Determine the [x, y] coordinate at the center of the cell enclosing the given text.  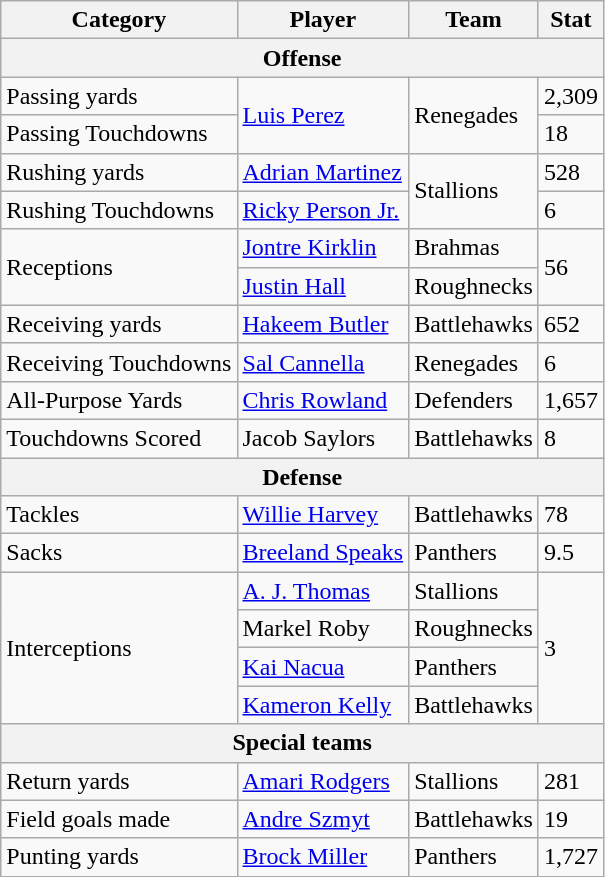
A. J. Thomas [323, 591]
56 [570, 267]
Rushing yards [119, 172]
18 [570, 134]
Offense [302, 58]
9.5 [570, 553]
Justin Hall [323, 286]
Defenders [474, 400]
Jacob Saylors [323, 438]
1,727 [570, 857]
Special teams [302, 743]
Receptions [119, 267]
Brock Miller [323, 857]
Ricky Person Jr. [323, 210]
Category [119, 20]
Adrian Martinez [323, 172]
Passing Touchdowns [119, 134]
2,309 [570, 96]
Return yards [119, 781]
Stat [570, 20]
Kai Nacua [323, 667]
Defense [302, 477]
All-Purpose Yards [119, 400]
Andre Szmyt [323, 819]
Receiving Touchdowns [119, 362]
1,657 [570, 400]
Chris Rowland [323, 400]
528 [570, 172]
78 [570, 515]
Breeland Speaks [323, 553]
Passing yards [119, 96]
Sacks [119, 553]
281 [570, 781]
8 [570, 438]
Field goals made [119, 819]
Receiving yards [119, 324]
Amari Rodgers [323, 781]
Markel Roby [323, 629]
Hakeem Butler [323, 324]
652 [570, 324]
Brahmas [474, 248]
Team [474, 20]
Touchdowns Scored [119, 438]
Rushing Touchdowns [119, 210]
Interceptions [119, 648]
Jontre Kirklin [323, 248]
Player [323, 20]
Luis Perez [323, 115]
Sal Cannella [323, 362]
Willie Harvey [323, 515]
Punting yards [119, 857]
Kameron Kelly [323, 705]
19 [570, 819]
3 [570, 648]
Tackles [119, 515]
